Extract the [x, y] coordinate from the center of the cell holding the provided text.  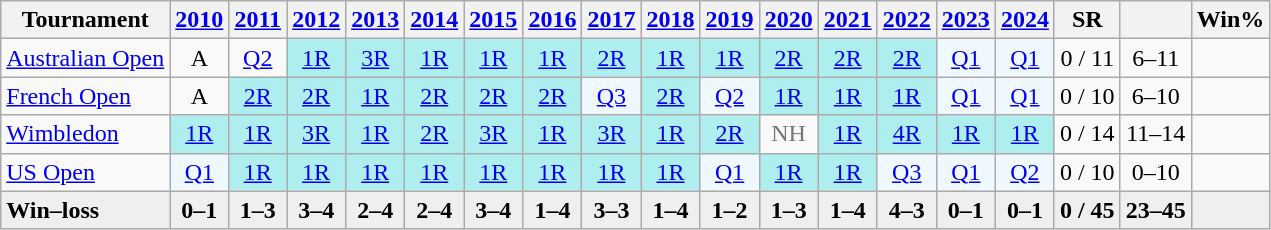
1–2 [730, 210]
2011 [258, 20]
2020 [788, 20]
2018 [670, 20]
2021 [848, 20]
2023 [966, 20]
11–14 [1156, 134]
2016 [552, 20]
2012 [316, 20]
2024 [1024, 20]
US Open [86, 172]
Win% [1230, 20]
2017 [612, 20]
0 / 45 [1087, 210]
0 / 14 [1087, 134]
3–3 [612, 210]
2015 [494, 20]
2010 [200, 20]
Wimbledon [86, 134]
6–11 [1156, 58]
2014 [434, 20]
4R [906, 134]
23–45 [1156, 210]
2013 [376, 20]
0–10 [1156, 172]
0 / 11 [1087, 58]
2022 [906, 20]
4–3 [906, 210]
French Open [86, 96]
Australian Open [86, 58]
SR [1087, 20]
Win–loss [86, 210]
6–10 [1156, 96]
NH [788, 134]
Tournament [86, 20]
2019 [730, 20]
